Capture the cell that displays the provided text and extract its (x, y) central coordinate. 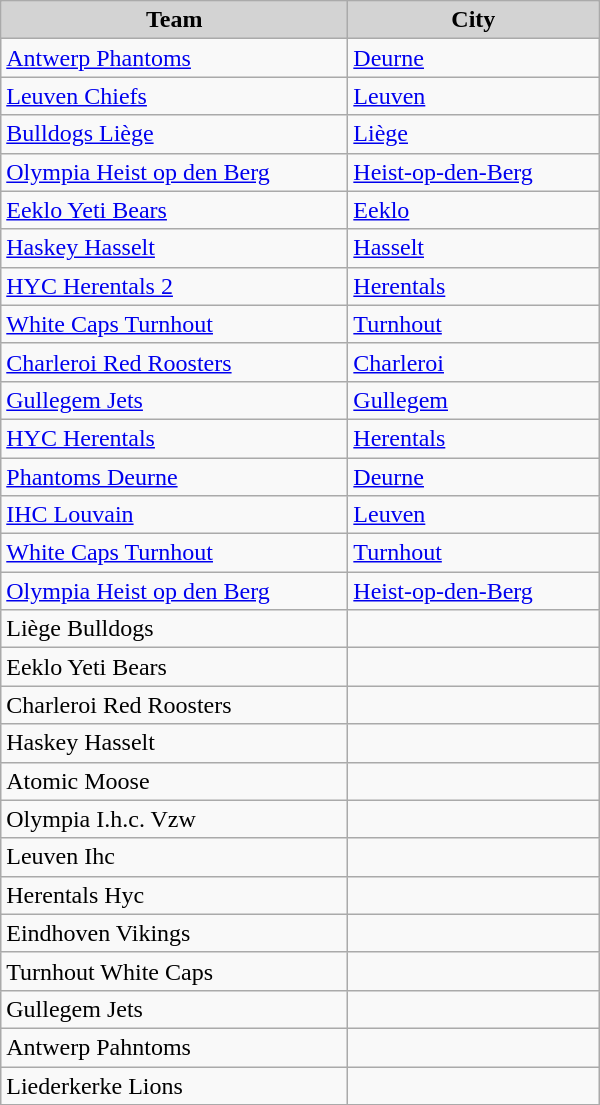
Antwerp Pahntoms (174, 1047)
Team (174, 20)
Herentals Hyc (174, 895)
Bulldogs Liège (174, 134)
Eindhoven Vikings (174, 933)
HYC Herentals (174, 438)
Gullegem (474, 400)
Liège (474, 134)
Turnhout White Caps (174, 971)
Hasselt (474, 248)
HYC Herentals 2 (174, 286)
Leuven Ihc (174, 857)
Liederkerke Lions (174, 1085)
Atomic Moose (174, 781)
Liège Bulldogs (174, 629)
Charleroi (474, 362)
Eeklo (474, 210)
Antwerp Phantoms (174, 58)
Olympia I.h.c. Vzw (174, 819)
City (474, 20)
Phantoms Deurne (174, 477)
Leuven Chiefs (174, 96)
IHC Louvain (174, 515)
